Search for the cell housing the specified text and yield its [X, Y] center coordinate. 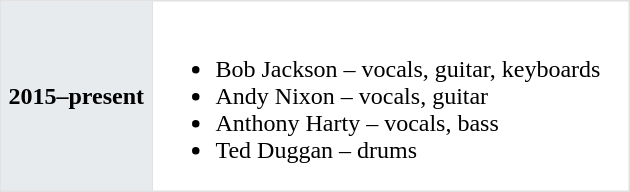
Bob Jackson – vocals, guitar, keyboardsAndy Nixon – vocals, guitarAnthony Harty – vocals, bassTed Duggan – drums [391, 96]
2015–present [76, 96]
